Locate the cell with the specified text and output its (x, y) center coordinate. 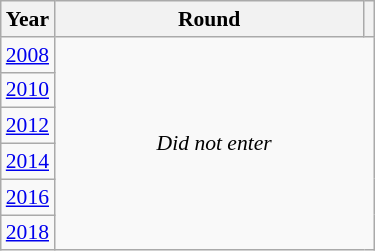
2012 (28, 126)
Round (209, 19)
2014 (28, 162)
2018 (28, 233)
2010 (28, 90)
Year (28, 19)
2008 (28, 55)
2016 (28, 197)
Did not enter (214, 144)
